Find where the given text appears and provide that cell's center as (x, y) coordinate. 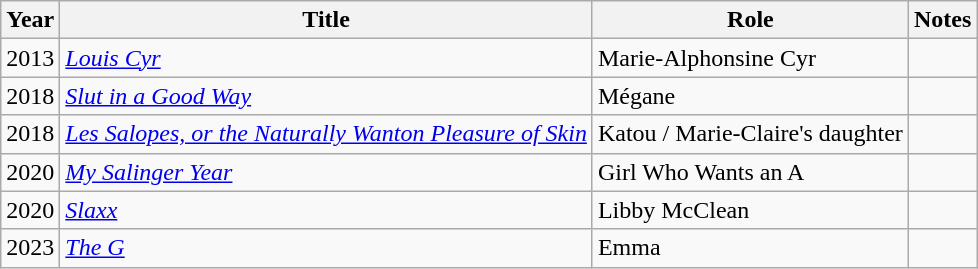
2023 (30, 248)
Slaxx (326, 210)
My Salinger Year (326, 172)
Notes (942, 20)
Emma (750, 248)
Slut in a Good Way (326, 96)
Role (750, 20)
Mégane (750, 96)
The G (326, 248)
Marie-Alphonsine Cyr (750, 58)
Title (326, 20)
Year (30, 20)
Les Salopes, or the Naturally Wanton Pleasure of Skin (326, 134)
Louis Cyr (326, 58)
Libby McClean (750, 210)
Katou / Marie-Claire's daughter (750, 134)
2013 (30, 58)
Girl Who Wants an A (750, 172)
